Scan for the cell matching the given text and deliver its [X, Y] coordinate at center. 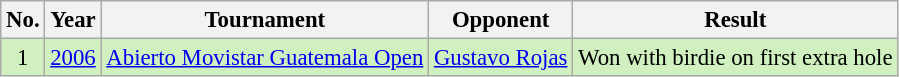
2006 [73, 58]
Opponent [501, 20]
Gustavo Rojas [501, 58]
Year [73, 20]
Won with birdie on first extra hole [736, 58]
Abierto Movistar Guatemala Open [265, 58]
1 [23, 58]
Result [736, 20]
No. [23, 20]
Tournament [265, 20]
